Capture the cell that displays the provided text and extract its (X, Y) central coordinate. 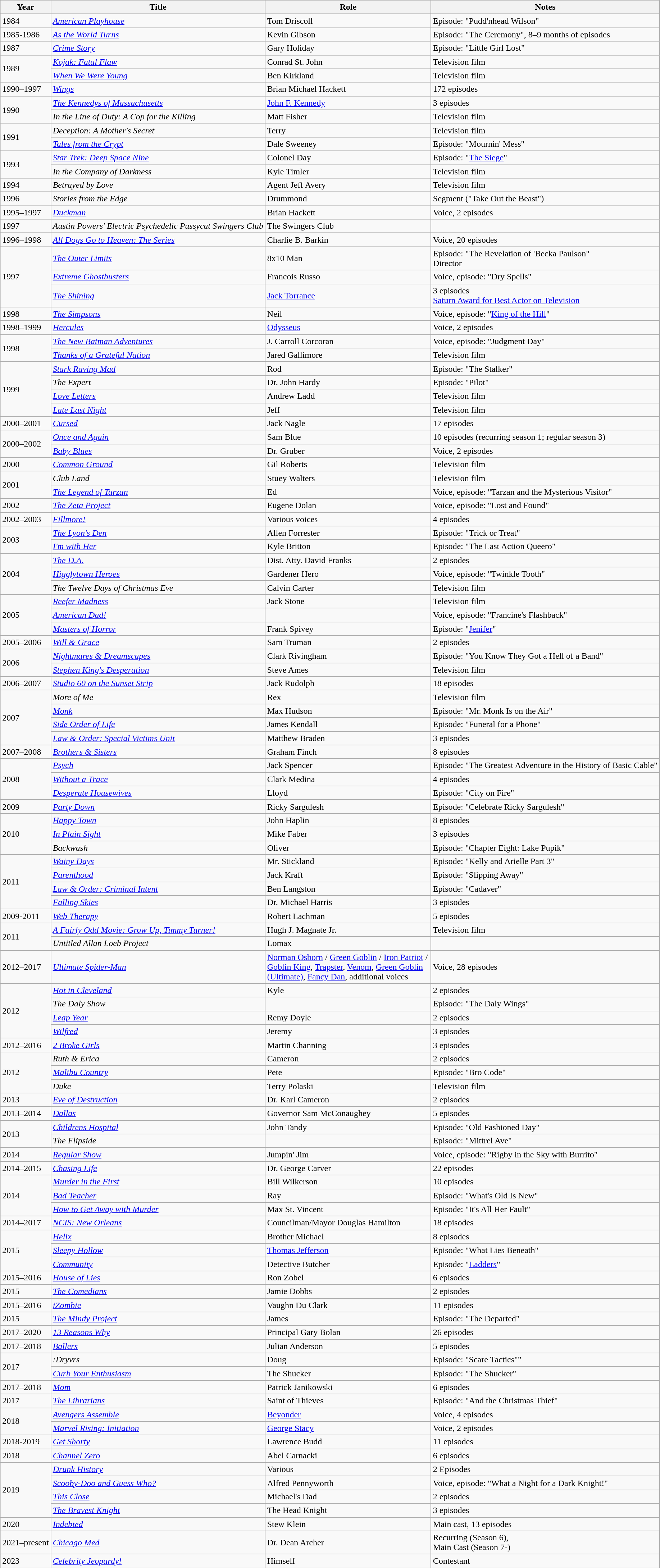
Terry Polaski (348, 1086)
Contestant (545, 1561)
Wings (158, 89)
Episode: "And the Christmas Thief" (545, 1401)
Jeremy (348, 1031)
The D.A. (158, 560)
Party Down (158, 806)
1989 (26, 69)
Francois Russo (348, 277)
Leap Year (158, 1018)
More of Me (158, 697)
Sleepy Hollow (158, 1250)
Episode: "Cadaver" (545, 889)
The Shining (158, 296)
Voice, episode: "King of the Hill" (545, 314)
Charlie B. Barkin (348, 240)
John F. Kennedy (348, 103)
Colonel Day (348, 157)
Studio 60 on the Sunset Strip (158, 684)
Alfred Pennyworth (348, 1483)
Lloyd (348, 793)
2020 (26, 1524)
1985-1986 (26, 35)
Episode: "Pilot" (545, 382)
Higglytown Heroes (158, 574)
Tom Driscoll (348, 21)
2008 (26, 779)
Episode: "The Departed" (545, 1319)
2013–2014 (26, 1114)
Eve of Destruction (158, 1100)
2000–2002 (26, 444)
Get Shorty (158, 1442)
2 Broke Girls (158, 1045)
Bad Teacher (158, 1196)
2006 (26, 663)
Episode: "Kelly and Arielle Part 3" (545, 861)
Kojak: Fatal Flaw (158, 62)
Episode: "The Ceremony", 8–9 months of episodes (545, 35)
When We Were Young (158, 76)
Cursed (158, 424)
Episode: "The Last Action Queero" (545, 547)
10 episodes (545, 1182)
Episode: "Ladders" (545, 1264)
Psych (158, 765)
2021–present (26, 1542)
Voice, episode: "Twinkle Tooth" (545, 574)
Late Last Night (158, 410)
Dr. Karl Cameron (348, 1100)
Rex (348, 697)
2002 (26, 506)
Ruth & Erica (158, 1059)
Voice, episode: "Dry Spells" (545, 277)
Voice, 28 episodes (545, 967)
Jack Rudolph (348, 684)
Episode: "Bro Code" (545, 1072)
2023 (26, 1561)
10 episodes (recurring season 1; regular season 3) (545, 437)
In the Line of Duty: A Cop for the Killing (158, 116)
The Simpsons (158, 314)
The Outer Limits (158, 258)
The Twelve Days of Christmas Eve (158, 588)
Community (158, 1264)
As the World Turns (158, 35)
2010 (26, 834)
James (348, 1319)
Clark Medina (348, 779)
Happy Town (158, 820)
The Librarians (158, 1401)
Desperate Housewives (158, 793)
2017–2020 (26, 1332)
Agent Jeff Avery (348, 185)
Episode: "Slipping Away" (545, 875)
Matthew Braden (348, 738)
Dr. Dean Archer (348, 1542)
2005–2006 (26, 643)
Extreme Ghostbusters (158, 277)
Mom (158, 1387)
Web Therapy (158, 916)
American Playhouse (158, 21)
1994 (26, 185)
2004 (26, 574)
The New Batman Adventures (158, 341)
Various (348, 1469)
Monk (158, 711)
Gary Holiday (348, 48)
Councilman/Mayor Douglas Hamilton (348, 1223)
Backwash (158, 847)
Episode: "Jenifer" (545, 629)
2007 (26, 718)
2006–2007 (26, 684)
Conrad St. John (348, 62)
Episode: "What Lies Beneath" (545, 1250)
All Dogs Go to Heaven: The Series (158, 240)
Dr. John Hardy (348, 382)
2000–2001 (26, 424)
This Close (158, 1496)
Norman Osborn / Green Goblin / Iron Patriot / Goblin King, Trapster, Venom, Green Goblin (Ultimate), Fancy Dan, additional voices (348, 967)
American Dad! (158, 615)
Kyle Britton (348, 547)
Channel Zero (158, 1455)
iZombie (158, 1305)
Role (348, 7)
Episode: "Old Fashioned Day" (545, 1127)
The Swingers Club (348, 226)
Episode: "Mr. Monk Is on the Air" (545, 711)
Patrick Janikowski (348, 1387)
Hugh J. Magnate Jr. (348, 930)
Steve Ames (348, 670)
Kyle (348, 990)
Abel Carnacki (348, 1455)
Malibu Country (158, 1072)
Matt Fisher (348, 116)
8x10 Man (348, 258)
2014–2017 (26, 1223)
2005 (26, 615)
2000 (26, 465)
1993 (26, 164)
Remy Doyle (348, 1018)
Avengers Assemble (158, 1414)
Stark Raving Mad (158, 369)
Reefer Madness (158, 601)
Episode: "The Siege" (545, 157)
1984 (26, 21)
Jack Kraft (348, 875)
Untitled Allan Loeb Project (158, 943)
Love Letters (158, 396)
Clark Rivingham (348, 656)
Fillmore! (158, 519)
Episode: "It's All Her Fault" (545, 1209)
Betrayed by Love (158, 185)
1991 (26, 137)
1996 (26, 199)
1996–1998 (26, 240)
I'm with Her (158, 547)
Episode: "Pudd'nhead Wilson" (545, 21)
Title (158, 7)
Governor Sam McConaughey (348, 1114)
Principal Gary Bolan (348, 1332)
Lomax (348, 943)
22 episodes (545, 1168)
Graham Finch (348, 752)
Gardener Hero (348, 574)
Baby Blues (158, 451)
The Lyon's Den (158, 533)
Ultimate Spider-Man (158, 967)
Episode: "Mournin' Mess" (545, 144)
Chasing Life (158, 1168)
Deception: A Mother's Secret (158, 130)
Jeff (348, 410)
Beyonder (348, 1414)
2019 (26, 1490)
Dr. George Carver (348, 1168)
Episode: "Scare Tactics"" (545, 1360)
2 Episodes (545, 1469)
Wilfred (158, 1031)
Stories from the Edge (158, 199)
A Fairly Odd Movie: Grow Up, Timmy Turner! (158, 930)
Dr. Gruber (348, 451)
Terry (348, 130)
Falling Skies (158, 902)
Jack Nagle (348, 424)
Voice, episode: "Francine's Flashback" (545, 615)
Jack Torrance (348, 296)
Regular Show (158, 1155)
Ben Langston (348, 889)
The Head Knight (348, 1510)
Saint of Thieves (348, 1401)
The Mindy Project (158, 1319)
John Haplin (348, 820)
Celebrity Jeopardy! (158, 1561)
Side Order of Life (158, 724)
Brother Michael (348, 1236)
The Flipside (158, 1141)
Masters of Horror (158, 629)
In Plain Sight (158, 834)
1995–1997 (26, 212)
Crime Story (158, 48)
Rod (348, 369)
House of Lies (158, 1277)
17 episodes (545, 424)
The Bravest Knight (158, 1510)
3 episodesSaturn Award for Best Actor on Television (545, 296)
Once and Again (158, 437)
1990 (26, 110)
Episode: "Chapter Eight: Lake Pupik" (545, 847)
Brian Michael Hackett (348, 89)
Episode: "Funeral for a Phone" (545, 724)
The Shucker (348, 1373)
Neil (348, 314)
Dr. Michael Harris (348, 902)
The Kennedys of Massachusetts (158, 103)
Mike Faber (348, 834)
Thanks of a Grateful Nation (158, 355)
Without a Trace (158, 779)
Calvin Carter (348, 588)
Law & Order: Criminal Intent (158, 889)
2014–2015 (26, 1168)
Episode: "The Shucker" (545, 1373)
The Zeta Project (158, 506)
The Expert (158, 382)
Episode: "The Stalker" (545, 369)
The Legend of Tarzan (158, 492)
1990–1997 (26, 89)
Stephen King's Desperation (158, 670)
Voice, 4 episodes (545, 1414)
Nightmares & Dreamscapes (158, 656)
Jack Spencer (348, 765)
Ed (348, 492)
Jared Gallimore (348, 355)
Duke (158, 1086)
Ray (348, 1196)
Austin Powers' Electric Psychedelic Pussycat Swingers Club (158, 226)
Sam Truman (348, 643)
Episode: "What's Old Is New" (545, 1196)
Brian Hackett (348, 212)
Marvel Rising: Initiation (158, 1428)
172 episodes (545, 89)
Himself (348, 1561)
Ricky Sargulesh (348, 806)
Stew Klein (348, 1524)
Dale Sweeney (348, 144)
Detective Butcher (348, 1264)
Episode: "Celebrate Ricky Sargulesh" (545, 806)
Stuey Walters (348, 478)
2007–2008 (26, 752)
Ben Kirkland (348, 76)
Michael's Dad (348, 1496)
Ballers (158, 1346)
Episode: "Trick or Treat" (545, 533)
Ron Zobel (348, 1277)
Murder in the First (158, 1182)
Kyle Timler (348, 172)
Wainy Days (158, 861)
Max Hudson (348, 711)
Robert Lachman (348, 916)
Sam Blue (348, 437)
Frank Spivey (348, 629)
Law & Order: Special Victims Unit (158, 738)
Allen Forrester (348, 533)
26 episodes (545, 1332)
Doug (348, 1360)
George Stacy (348, 1428)
Various voices (348, 519)
2012–2016 (26, 1045)
Dist. Atty. David Franks (348, 560)
Jumpin' Jim (348, 1155)
Eugene Dolan (348, 506)
Pete (348, 1072)
Curb Your Enthusiasm (158, 1373)
James Kendall (348, 724)
2003 (26, 540)
Common Ground (158, 465)
Year (26, 7)
Drummond (348, 199)
1987 (26, 48)
Max St. Vincent (348, 1209)
Voice, 20 episodes (545, 240)
Hercules (158, 328)
Andrew Ladd (348, 396)
Scooby-Doo and Guess Who? (158, 1483)
Notes (545, 7)
1998–1999 (26, 328)
Voice, episode: "What a Night for a Dark Knight!" (545, 1483)
Recurring (Season 6),Main Cast (Season 7-) (545, 1542)
2018-2019 (26, 1442)
Jamie Dobbs (348, 1291)
John Tandy (348, 1127)
Will & Grace (158, 643)
Episode: "City on Fire" (545, 793)
Chicago Med (158, 1542)
Episode: "You Know They Got a Hell of a Band" (545, 656)
Brothers & Sisters (158, 752)
Star Trek: Deep Space Nine (158, 157)
Drunk History (158, 1469)
The Comedians (158, 1291)
2001 (26, 485)
J. Carroll Corcoran (348, 341)
Tales from the Crypt (158, 144)
Episode: "Little Girl Lost" (545, 48)
How to Get Away with Murder (158, 1209)
Voice, episode: "Judgment Day" (545, 341)
Childrens Hospital (158, 1127)
Main cast, 13 episodes (545, 1524)
NCIS: New Orleans (158, 1223)
Episode: "The Revelation of 'Becka Paulson"Director (545, 258)
2002–2003 (26, 519)
Episode: "Mittrel Ave" (545, 1141)
Lawrence Budd (348, 1442)
2009 (26, 806)
1999 (26, 389)
Julian Anderson (348, 1346)
Voice, episode: "Lost and Found" (545, 506)
Cameron (348, 1059)
In the Company of Darkness (158, 172)
Bill Wilkerson (348, 1182)
Helix (158, 1236)
Voice, episode: "Rigby in the Sky with Burrito" (545, 1155)
Odysseus (348, 328)
:Dryvrs (158, 1360)
Thomas Jefferson (348, 1250)
Parenthood (158, 875)
Dallas (158, 1114)
Gil Roberts (348, 465)
Martin Channing (348, 1045)
Indebted (158, 1524)
Club Land (158, 478)
Oliver (348, 847)
Segment ("Take Out the Beast") (545, 199)
Duckman (158, 212)
Kevin Gibson (348, 35)
13 Reasons Why (158, 1332)
Jack Stone (348, 601)
Hot in Cleveland (158, 990)
2012–2017 (26, 967)
Episode: "The Greatest Adventure in the History of Basic Cable" (545, 765)
Vaughn Du Clark (348, 1305)
2009-2011 (26, 916)
Mr. Stickland (348, 861)
Voice, episode: "Tarzan and the Mysterious Visitor" (545, 492)
The Daly Show (158, 1004)
Episode: "The Daly Wings" (545, 1004)
